Return the [X, Y] coordinate for the center point of the cell that contains the specified text.  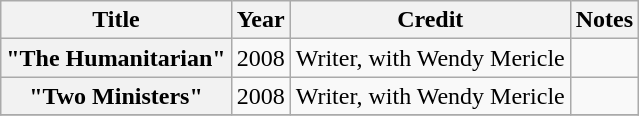
"Two Ministers" [116, 96]
Notes [604, 20]
Title [116, 20]
Credit [430, 20]
"The Humanitarian" [116, 58]
Year [260, 20]
